From the cell containing the given text, extract its center point as (X, Y) coordinate. 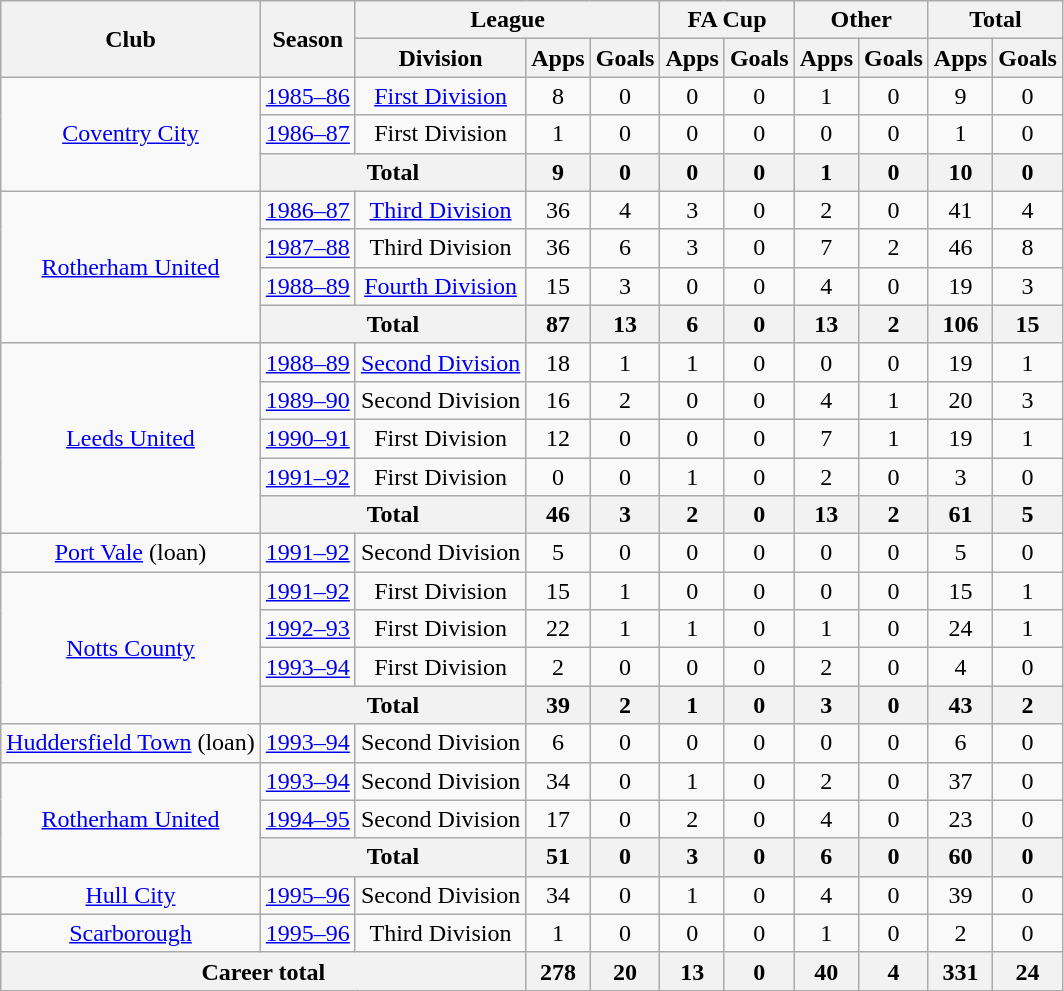
Division (440, 58)
16 (558, 400)
Career total (264, 971)
1985–86 (308, 96)
41 (960, 210)
Hull City (131, 895)
Fourth Division (440, 286)
17 (558, 819)
12 (558, 438)
1987–88 (308, 248)
1990–91 (308, 438)
Scarborough (131, 933)
Notts County (131, 648)
278 (558, 971)
22 (558, 629)
Other (861, 20)
Huddersfield Town (loan) (131, 743)
Club (131, 39)
Coventry City (131, 134)
87 (558, 324)
61 (960, 515)
40 (826, 971)
Season (308, 39)
1994–95 (308, 819)
37 (960, 781)
18 (558, 362)
60 (960, 857)
51 (558, 857)
10 (960, 172)
331 (960, 971)
Port Vale (loan) (131, 553)
106 (960, 324)
FA Cup (727, 20)
43 (960, 705)
League (508, 20)
1992–93 (308, 629)
Leeds United (131, 438)
1989–90 (308, 400)
23 (960, 819)
